Search for the cell housing the specified text and yield its (X, Y) center coordinate. 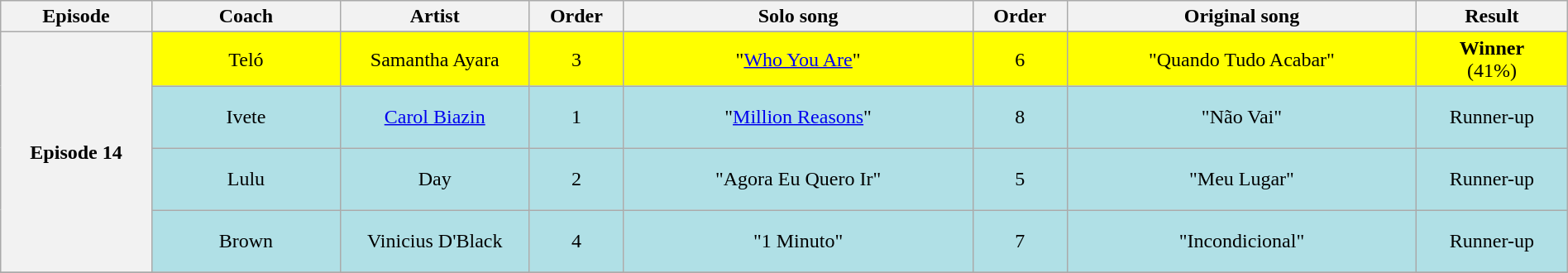
Episode (76, 17)
"Million Reasons" (798, 117)
"Agora Eu Quero Ir" (798, 179)
"Who You Are" (798, 60)
Result (1492, 17)
Day (435, 179)
"Meu Lugar" (1241, 179)
Teló (246, 60)
Ivete (246, 117)
Lulu (246, 179)
Solo song (798, 17)
1 (576, 117)
Vinicius D'Black (435, 242)
"Quando Tudo Acabar" (1241, 60)
3 (576, 60)
Winner(41%) (1492, 60)
4 (576, 242)
"Não Vai" (1241, 117)
Artist (435, 17)
"Incondicional" (1241, 242)
8 (1020, 117)
Episode 14 (76, 152)
5 (1020, 179)
Original song (1241, 17)
"1 Minuto" (798, 242)
Brown (246, 242)
Carol Biazin (435, 117)
Samantha Ayara (435, 60)
7 (1020, 242)
2 (576, 179)
6 (1020, 60)
Coach (246, 17)
